Return (x, y) of the center of cell containing provided text 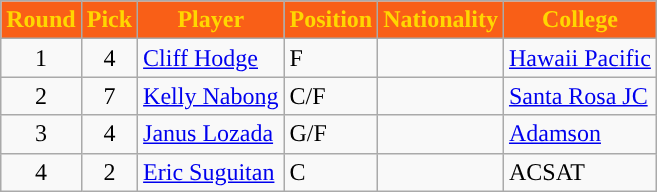
F (331, 58)
Eric Suguitan (211, 172)
Janus Lozada (211, 134)
Adamson (580, 134)
Round (41, 20)
Player (211, 20)
Santa Rosa JC (580, 96)
7 (109, 96)
Cliff Hodge (211, 58)
Position (331, 20)
C/F (331, 96)
Hawaii Pacific (580, 58)
ACSAT (580, 172)
Pick (109, 20)
3 (41, 134)
College (580, 20)
G/F (331, 134)
1 (41, 58)
Nationality (441, 20)
Kelly Nabong (211, 96)
C (331, 172)
